Capture the cell that displays the provided text and extract its [x, y] central coordinate. 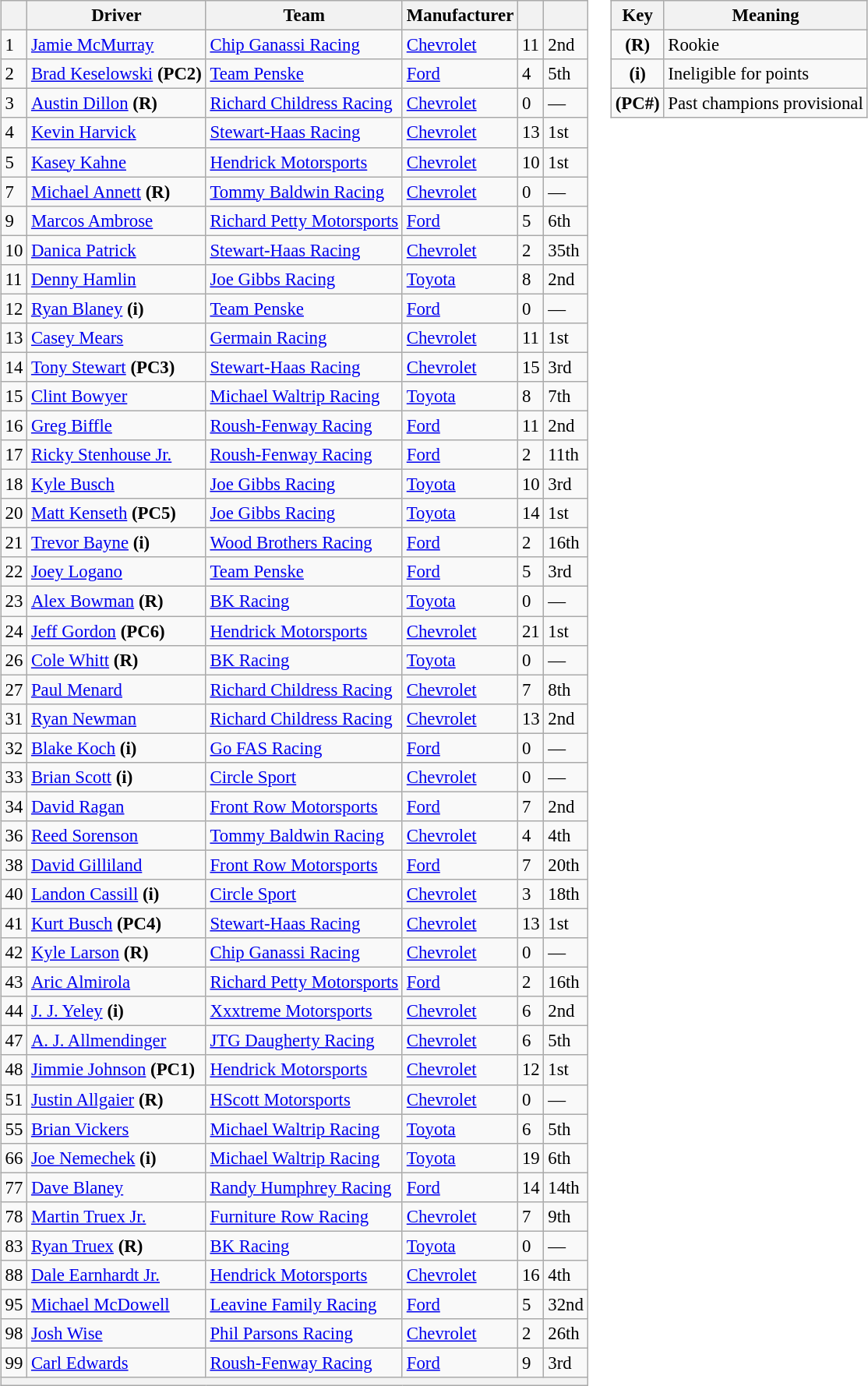
14th [566, 1187]
31 [14, 718]
41 [14, 923]
Key [637, 16]
Team [304, 16]
Justin Allgaier (R) [117, 1099]
Cole Whitt (R) [117, 660]
Joe Nemechek (i) [117, 1158]
Kevin Harvick [117, 132]
42 [14, 953]
Go FAS Racing [304, 748]
27 [14, 689]
44 [14, 1011]
99 [14, 1363]
Brian Vickers [117, 1129]
David Gilliland [117, 865]
47 [14, 1041]
Paul Menard [117, 689]
38 [14, 865]
Past champions provisional [765, 104]
98 [14, 1334]
20 [14, 513]
40 [14, 894]
48 [14, 1070]
18 [14, 485]
95 [14, 1304]
(PC#) [637, 104]
Ryan Newman [117, 718]
(i) [637, 74]
HScott Motorsports [304, 1099]
Furniture Row Racing [304, 1216]
22 [14, 572]
Casey Mears [117, 338]
Leavine Family Racing [304, 1304]
Greg Biffle [117, 425]
David Ragan [117, 806]
Phil Parsons Racing [304, 1334]
Alex Bowman (R) [117, 601]
Denny Hamlin [117, 279]
66 [14, 1158]
Reed Sorenson [117, 836]
Manufacturer [460, 16]
18th [566, 894]
33 [14, 777]
Ricky Stenhouse Jr. [117, 455]
A. J. Allmendinger [117, 1041]
24 [14, 630]
Josh Wise [117, 1334]
88 [14, 1275]
11th [566, 455]
83 [14, 1246]
Ineligible for points [765, 74]
Blake Koch (i) [117, 748]
Matt Kenseth (PC5) [117, 513]
17 [14, 455]
Randy Humphrey Racing [304, 1187]
Jimmie Johnson (PC1) [117, 1070]
Carl Edwards [117, 1363]
20th [566, 865]
Brad Keselowski (PC2) [117, 74]
Xxxtreme Motorsports [304, 1011]
7th [566, 397]
Martin Truex Jr. [117, 1216]
Jamie McMurray [117, 45]
J. J. Yeley (i) [117, 1011]
Germain Racing [304, 338]
Rookie [765, 45]
Ryan Blaney (i) [117, 309]
55 [14, 1129]
Kyle Busch [117, 485]
35th [566, 250]
Kurt Busch (PC4) [117, 923]
Wood Brothers Racing [304, 543]
Dale Earnhardt Jr. [117, 1275]
8th [566, 689]
Austin Dillon (R) [117, 104]
Kyle Larson (R) [117, 953]
JTG Daugherty Racing [304, 1041]
(R) [637, 45]
51 [14, 1099]
Danica Patrick [117, 250]
34 [14, 806]
Driver [117, 16]
77 [14, 1187]
32nd [566, 1304]
Ryan Truex (R) [117, 1246]
Michael McDowell [117, 1304]
9th [566, 1216]
Jeff Gordon (PC6) [117, 630]
Tony Stewart (PC3) [117, 367]
43 [14, 982]
Trevor Bayne (i) [117, 543]
78 [14, 1216]
Brian Scott (i) [117, 777]
32 [14, 748]
Dave Blaney [117, 1187]
Aric Almirola [117, 982]
Clint Bowyer [117, 397]
23 [14, 601]
1 [14, 45]
26th [566, 1334]
19 [531, 1158]
36 [14, 836]
Landon Cassill (i) [117, 894]
Kasey Kahne [117, 162]
Michael Annett (R) [117, 192]
Joey Logano [117, 572]
Meaning [765, 16]
Marcos Ambrose [117, 220]
26 [14, 660]
